Extract the [X, Y] coordinate from the center of the cell holding the provided text.  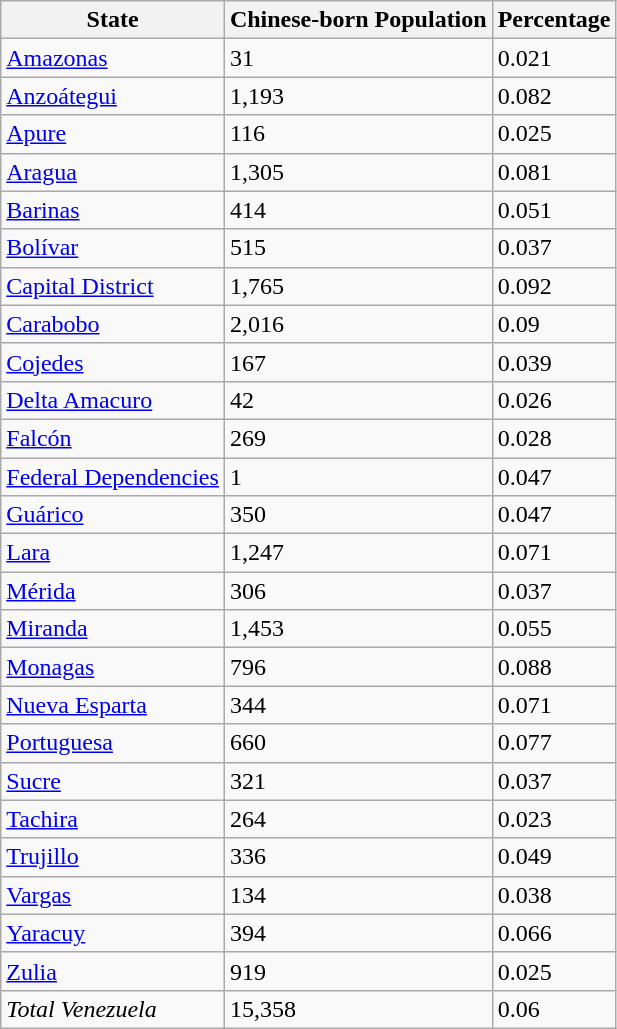
306 [358, 591]
0.026 [554, 400]
116 [358, 134]
Percentage [554, 20]
0.049 [554, 857]
1,305 [358, 172]
Lara [113, 553]
1,765 [358, 286]
Tachira [113, 819]
Cojedes [113, 362]
167 [358, 362]
Zulia [113, 971]
Apure [113, 134]
Mérida [113, 591]
Carabobo [113, 324]
414 [358, 210]
350 [358, 515]
State [113, 20]
Capital District [113, 286]
Aragua [113, 172]
15,358 [358, 1009]
0.039 [554, 362]
0.06 [554, 1009]
344 [358, 705]
Sucre [113, 781]
0.021 [554, 58]
Yaracuy [113, 933]
394 [358, 933]
0.023 [554, 819]
0.081 [554, 172]
0.038 [554, 895]
0.077 [554, 743]
Vargas [113, 895]
0.09 [554, 324]
Trujillo [113, 857]
Portuguesa [113, 743]
Falcón [113, 438]
0.028 [554, 438]
Guárico [113, 515]
31 [358, 58]
0.055 [554, 629]
1 [358, 477]
0.051 [554, 210]
Miranda [113, 629]
269 [358, 438]
Barinas [113, 210]
660 [358, 743]
0.092 [554, 286]
515 [358, 248]
2,016 [358, 324]
Monagas [113, 667]
0.082 [554, 96]
Anzoátegui [113, 96]
Amazonas [113, 58]
42 [358, 400]
321 [358, 781]
Total Venezuela [113, 1009]
0.066 [554, 933]
336 [358, 857]
Federal Dependencies [113, 477]
Bolívar [113, 248]
134 [358, 895]
1,247 [358, 553]
1,453 [358, 629]
Nueva Esparta [113, 705]
796 [358, 667]
Delta Amacuro [113, 400]
264 [358, 819]
0.088 [554, 667]
1,193 [358, 96]
919 [358, 971]
Chinese-born Population [358, 20]
